Detect which cell encompasses the target text, then output its (X, Y) center coordinate. 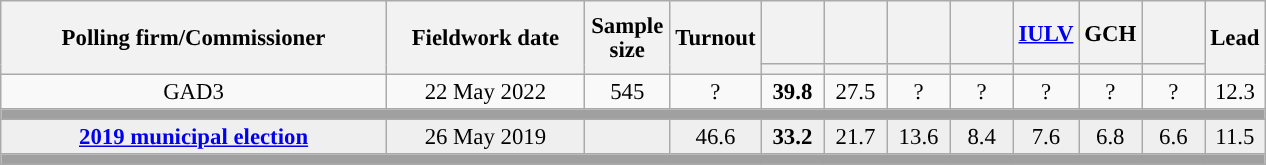
Turnout (716, 38)
Fieldwork date (485, 38)
Polling firm/Commissioner (194, 38)
GAD3 (194, 92)
6.6 (1174, 138)
8.4 (982, 138)
12.3 (1235, 92)
27.5 (856, 92)
46.6 (716, 138)
IULV (1046, 32)
545 (627, 92)
GCH (1110, 32)
Sample size (627, 38)
39.8 (792, 92)
7.6 (1046, 138)
26 May 2019 (485, 138)
Lead (1235, 38)
33.2 (792, 138)
2019 municipal election (194, 138)
11.5 (1235, 138)
21.7 (856, 138)
6.8 (1110, 138)
13.6 (918, 138)
22 May 2022 (485, 92)
